Output the (x, y) coordinate of the center of the cell containing the given text.  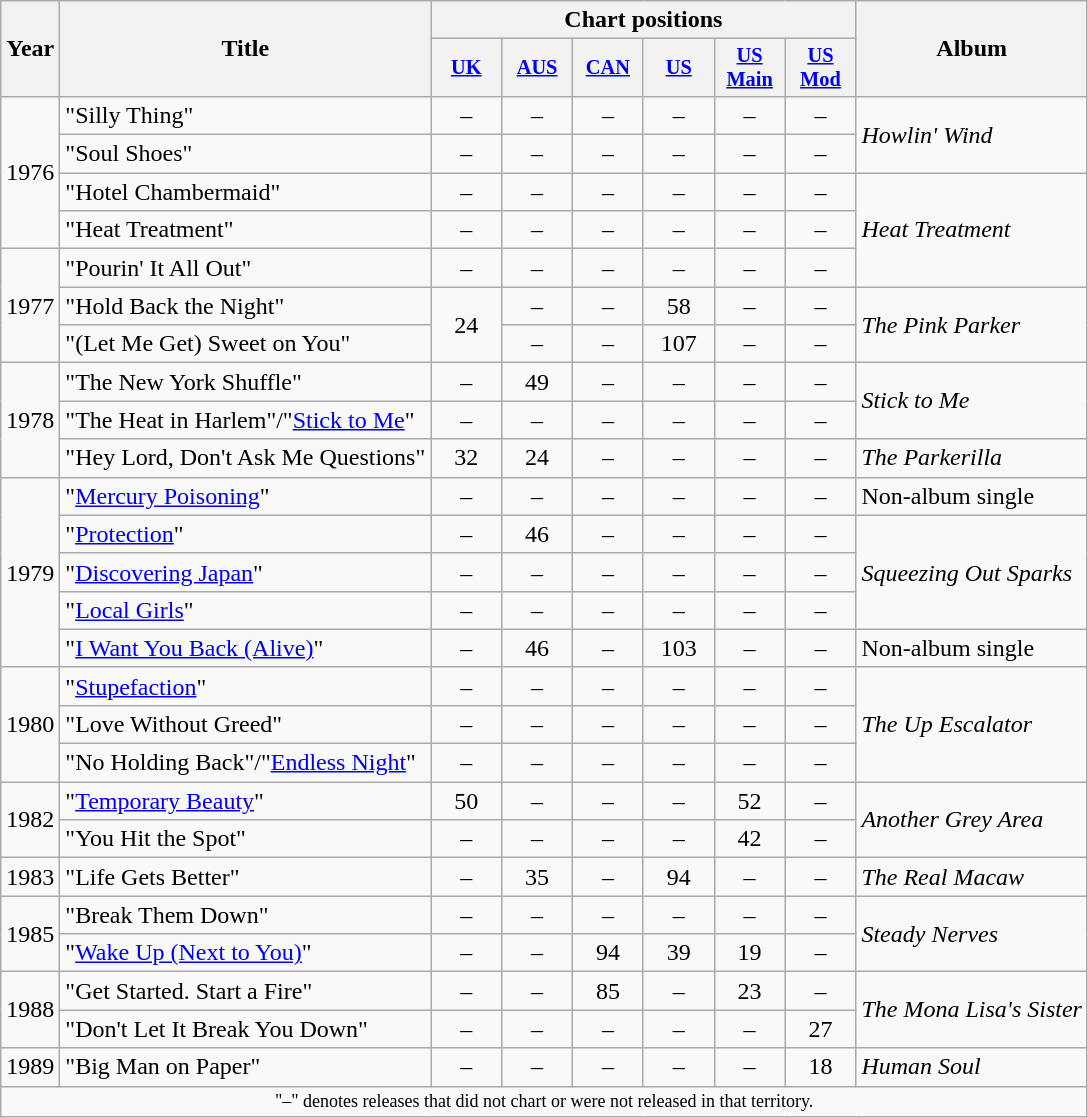
AUS (538, 68)
1978 (30, 420)
Another Grey Area (972, 820)
"Local Girls" (246, 610)
"–" denotes releases that did not chart or were not released in that territory. (544, 1102)
42 (750, 839)
50 (466, 801)
The Pink Parker (972, 325)
1982 (30, 820)
"Break Them Down" (246, 915)
USMain (750, 68)
Year (30, 49)
27 (820, 1029)
58 (678, 306)
"Love Without Greed" (246, 724)
"Wake Up (Next to You)" (246, 953)
The Parkerilla (972, 458)
"Heat Treatment" (246, 230)
"Silly Thing" (246, 115)
USMod (820, 68)
UK (466, 68)
"Discovering Japan" (246, 572)
39 (678, 953)
"Hey Lord, Don't Ask Me Questions" (246, 458)
"Get Started. Start a Fire" (246, 991)
103 (678, 648)
The Real Macaw (972, 877)
Heat Treatment (972, 230)
Squeezing Out Sparks (972, 572)
The Up Escalator (972, 724)
"Temporary Beauty" (246, 801)
1979 (30, 572)
19 (750, 953)
"Don't Let It Break You Down" (246, 1029)
1980 (30, 724)
"Big Man on Paper" (246, 1067)
CAN (608, 68)
"I Want You Back (Alive)" (246, 648)
"The Heat in Harlem"/"Stick to Me" (246, 420)
23 (750, 991)
"The New York Shuffle" (246, 382)
The Mona Lisa's Sister (972, 1010)
"You Hit the Spot" (246, 839)
"Life Gets Better" (246, 877)
"Soul Shoes" (246, 154)
"(Let Me Get) Sweet on You" (246, 344)
"No Holding Back"/"Endless Night" (246, 763)
"Hotel Chambermaid" (246, 192)
1989 (30, 1067)
85 (608, 991)
18 (820, 1067)
"Stupefaction" (246, 686)
52 (750, 801)
"Pourin' It All Out" (246, 268)
"Hold Back the Night" (246, 306)
Chart positions (644, 20)
107 (678, 344)
32 (466, 458)
1976 (30, 172)
Album (972, 49)
1977 (30, 306)
Steady Nerves (972, 934)
Stick to Me (972, 401)
1988 (30, 1010)
Title (246, 49)
US (678, 68)
49 (538, 382)
1985 (30, 934)
"Mercury Poisoning" (246, 496)
35 (538, 877)
Howlin' Wind (972, 134)
1983 (30, 877)
Human Soul (972, 1067)
"Protection" (246, 534)
